Determine the [x, y] coordinate at the center of the cell enclosing the given text.  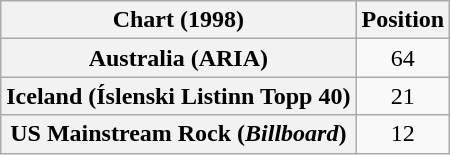
21 [403, 96]
Chart (1998) [178, 20]
Australia (ARIA) [178, 58]
US Mainstream Rock (Billboard) [178, 134]
12 [403, 134]
64 [403, 58]
Iceland (Íslenski Listinn Topp 40) [178, 96]
Position [403, 20]
